Provide the (X, Y) coordinate of the cell's center where the given text is located.  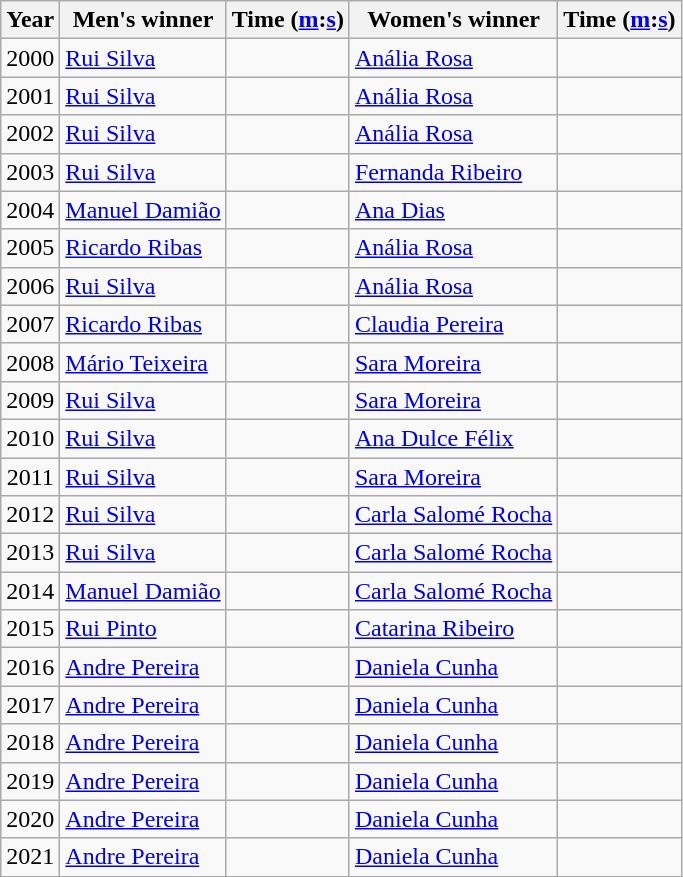
Mário Teixeira (143, 362)
2004 (30, 210)
2011 (30, 477)
2020 (30, 819)
2017 (30, 705)
2001 (30, 96)
2013 (30, 553)
2019 (30, 781)
2003 (30, 172)
Rui Pinto (143, 629)
Fernanda Ribeiro (453, 172)
2009 (30, 400)
2015 (30, 629)
2006 (30, 286)
2005 (30, 248)
Year (30, 20)
Claudia Pereira (453, 324)
2002 (30, 134)
2016 (30, 667)
Ana Dulce Félix (453, 438)
2000 (30, 58)
Ana Dias (453, 210)
2008 (30, 362)
Catarina Ribeiro (453, 629)
2010 (30, 438)
Men's winner (143, 20)
2012 (30, 515)
2021 (30, 857)
2007 (30, 324)
2014 (30, 591)
Women's winner (453, 20)
2018 (30, 743)
